Detect which cell encompasses the target text, then output its (x, y) center coordinate. 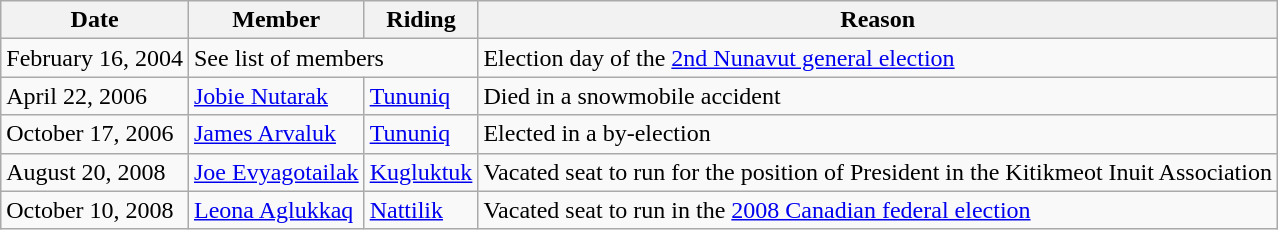
Elected in a by-election (878, 134)
Jobie Nutarak (276, 96)
Kugluktuk (421, 172)
October 17, 2006 (95, 134)
Riding (421, 20)
Vacated seat to run for the position of President in the Kitikmeot Inuit Association (878, 172)
Date (95, 20)
August 20, 2008 (95, 172)
Vacated seat to run in the 2008 Canadian federal election (878, 210)
February 16, 2004 (95, 58)
Member (276, 20)
Reason (878, 20)
Joe Evyagotailak (276, 172)
James Arvaluk (276, 134)
Nattilik (421, 210)
April 22, 2006 (95, 96)
See list of members (332, 58)
Leona Aglukkaq (276, 210)
Election day of the 2nd Nunavut general election (878, 58)
October 10, 2008 (95, 210)
Died in a snowmobile accident (878, 96)
